Scan for the cell matching the given text and deliver its (x, y) coordinate at center. 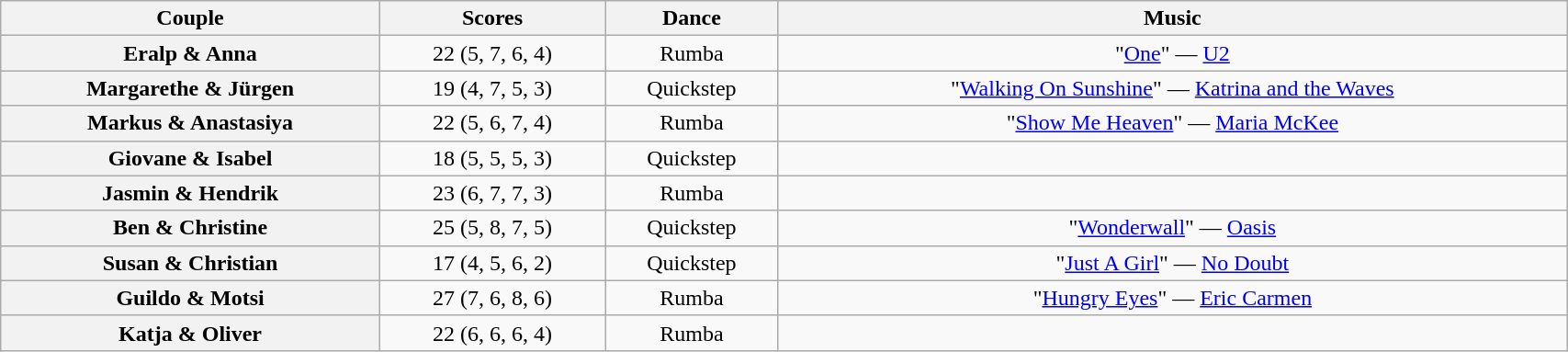
17 (4, 5, 6, 2) (492, 263)
23 (6, 7, 7, 3) (492, 193)
25 (5, 8, 7, 5) (492, 228)
Guildo & Motsi (191, 298)
"Walking On Sunshine" — Katrina and the Waves (1172, 88)
Giovane & Isabel (191, 158)
19 (4, 7, 5, 3) (492, 88)
"Wonderwall" — Oasis (1172, 228)
Jasmin & Hendrik (191, 193)
18 (5, 5, 5, 3) (492, 158)
22 (6, 6, 6, 4) (492, 333)
Susan & Christian (191, 263)
"Just A Girl" — No Doubt (1172, 263)
Couple (191, 18)
Music (1172, 18)
Margarethe & Jürgen (191, 88)
Eralp & Anna (191, 53)
"One" — U2 (1172, 53)
Dance (692, 18)
22 (5, 7, 6, 4) (492, 53)
Markus & Anastasiya (191, 123)
"Show Me Heaven" — Maria McKee (1172, 123)
Ben & Christine (191, 228)
Katja & Oliver (191, 333)
22 (5, 6, 7, 4) (492, 123)
Scores (492, 18)
"Hungry Eyes" — Eric Carmen (1172, 298)
27 (7, 6, 8, 6) (492, 298)
